Search for the cell housing the specified text and yield its (X, Y) center coordinate. 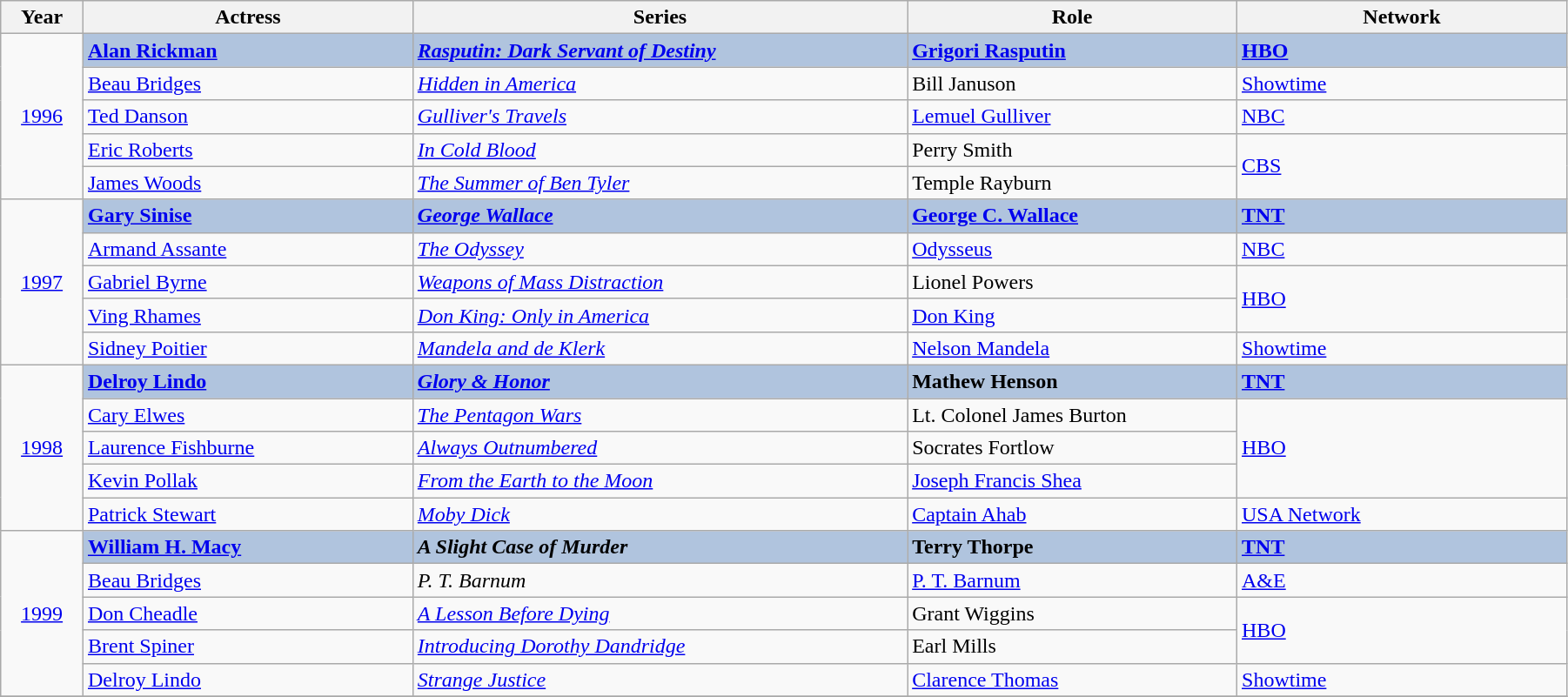
Bill Januson (1072, 84)
Glory & Honor (660, 381)
CBS (1403, 166)
USA Network (1403, 514)
Don Cheadle (247, 613)
Weapons of Mass Distraction (660, 282)
Patrick Stewart (247, 514)
Lemuel Gulliver (1072, 117)
Sidney Poitier (247, 348)
Lt. Colonel James Burton (1072, 415)
In Cold Blood (660, 150)
Gulliver's Travels (660, 117)
Strange Justice (660, 680)
Perry Smith (1072, 150)
Laurence Fishburne (247, 448)
Grant Wiggins (1072, 613)
Clarence Thomas (1072, 680)
A&E (1403, 580)
Brent Spiner (247, 647)
Mandela and de Klerk (660, 348)
Hidden in America (660, 84)
1998 (42, 447)
Year (42, 17)
Armand Assante (247, 249)
Joseph Francis Shea (1072, 481)
Alan Rickman (247, 50)
Gary Sinise (247, 216)
A Lesson Before Dying (660, 613)
Earl Mills (1072, 647)
Moby Dick (660, 514)
Series (660, 17)
Lionel Powers (1072, 282)
Kevin Pollak (247, 481)
1999 (42, 613)
William H. Macy (247, 547)
Network (1403, 17)
From the Earth to the Moon (660, 481)
George C. Wallace (1072, 216)
Mathew Henson (1072, 381)
Nelson Mandela (1072, 348)
Always Outnumbered (660, 448)
Socrates Fortlow (1072, 448)
Rasputin: Dark Servant of Destiny (660, 50)
Grigori Rasputin (1072, 50)
Odysseus (1072, 249)
Gabriel Byrne (247, 282)
Temple Rayburn (1072, 183)
James Woods (247, 183)
Terry Thorpe (1072, 547)
The Summer of Ben Tyler (660, 183)
A Slight Case of Murder (660, 547)
Actress (247, 17)
Captain Ahab (1072, 514)
Eric Roberts (247, 150)
1997 (42, 282)
Ving Rhames (247, 315)
Ted Danson (247, 117)
The Odyssey (660, 249)
The Pentagon Wars (660, 415)
George Wallace (660, 216)
Don King (1072, 315)
Cary Elwes (247, 415)
Don King: Only in America (660, 315)
Introducing Dorothy Dandridge (660, 647)
Role (1072, 17)
1996 (42, 117)
